From the cell containing the given text, extract its center point as (X, Y) coordinate. 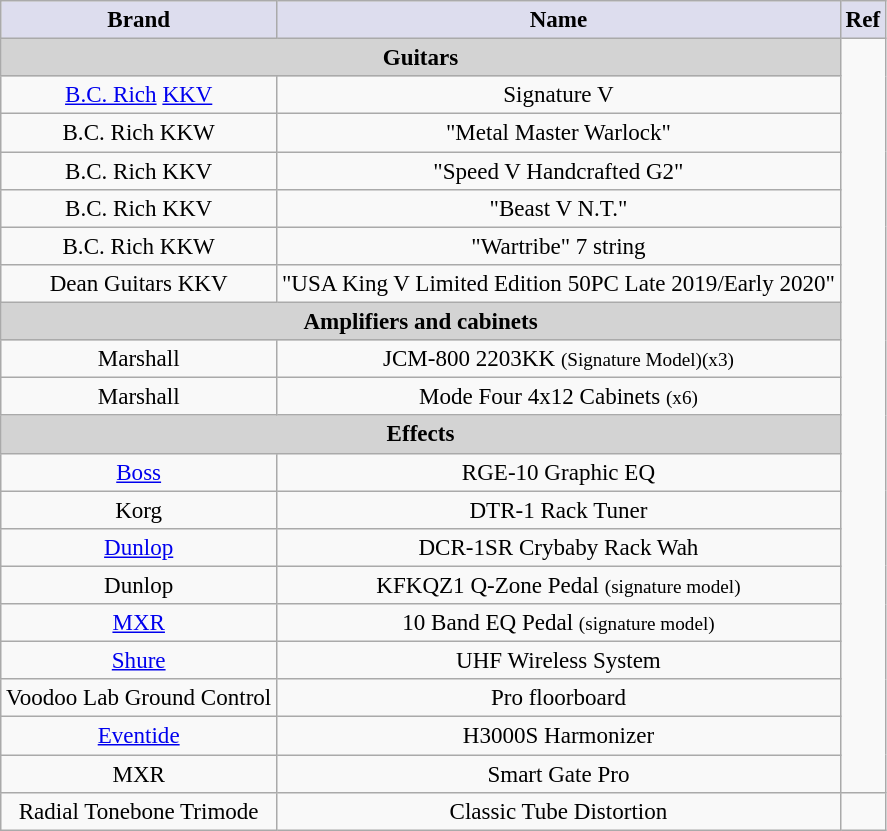
KFKQZ1 Q-Zone Pedal (signature model) (559, 585)
Voodoo Lab Ground Control (139, 698)
"Wartribe" 7 string (559, 246)
Ref (862, 20)
"Beast V N.T." (559, 208)
Pro floorboard (559, 698)
DTR-1 Rack Tuner (559, 510)
Guitars (421, 57)
RGE-10 Graphic EQ (559, 472)
Dean Guitars KKV (139, 284)
Shure (139, 660)
Brand (139, 20)
Name (559, 20)
Signature V (559, 95)
Mode Four 4x12 Cabinets (x6) (559, 397)
Smart Gate Pro (559, 773)
Classic Tube Distortion (559, 811)
Boss (139, 472)
Effects (421, 434)
10 Band EQ Pedal (signature model) (559, 623)
"Speed V Handcrafted G2" (559, 171)
"Metal Master Warlock" (559, 133)
Eventide (139, 736)
Korg (139, 510)
H3000S Harmonizer (559, 736)
"USA King V Limited Edition 50PC Late 2019/Early 2020" (559, 284)
Radial Tonebone Trimode (139, 811)
JCM-800 2203KK (Signature Model)(x3) (559, 359)
Amplifiers and cabinets (421, 321)
UHF Wireless System (559, 660)
DCR-1SR Crybaby Rack Wah (559, 547)
